Find where the given text appears and provide that cell's center as [x, y] coordinate. 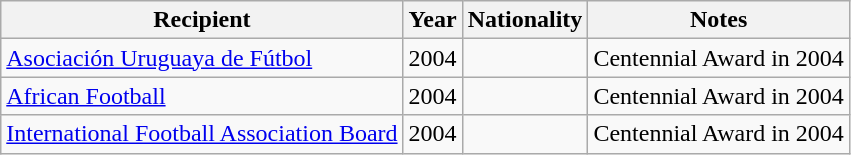
Recipient [202, 20]
International Football Association Board [202, 134]
African Football [202, 96]
Asociación Uruguaya de Fútbol [202, 58]
Nationality [525, 20]
Year [432, 20]
Notes [718, 20]
